Locate the cell with the specified text and output its [x, y] center coordinate. 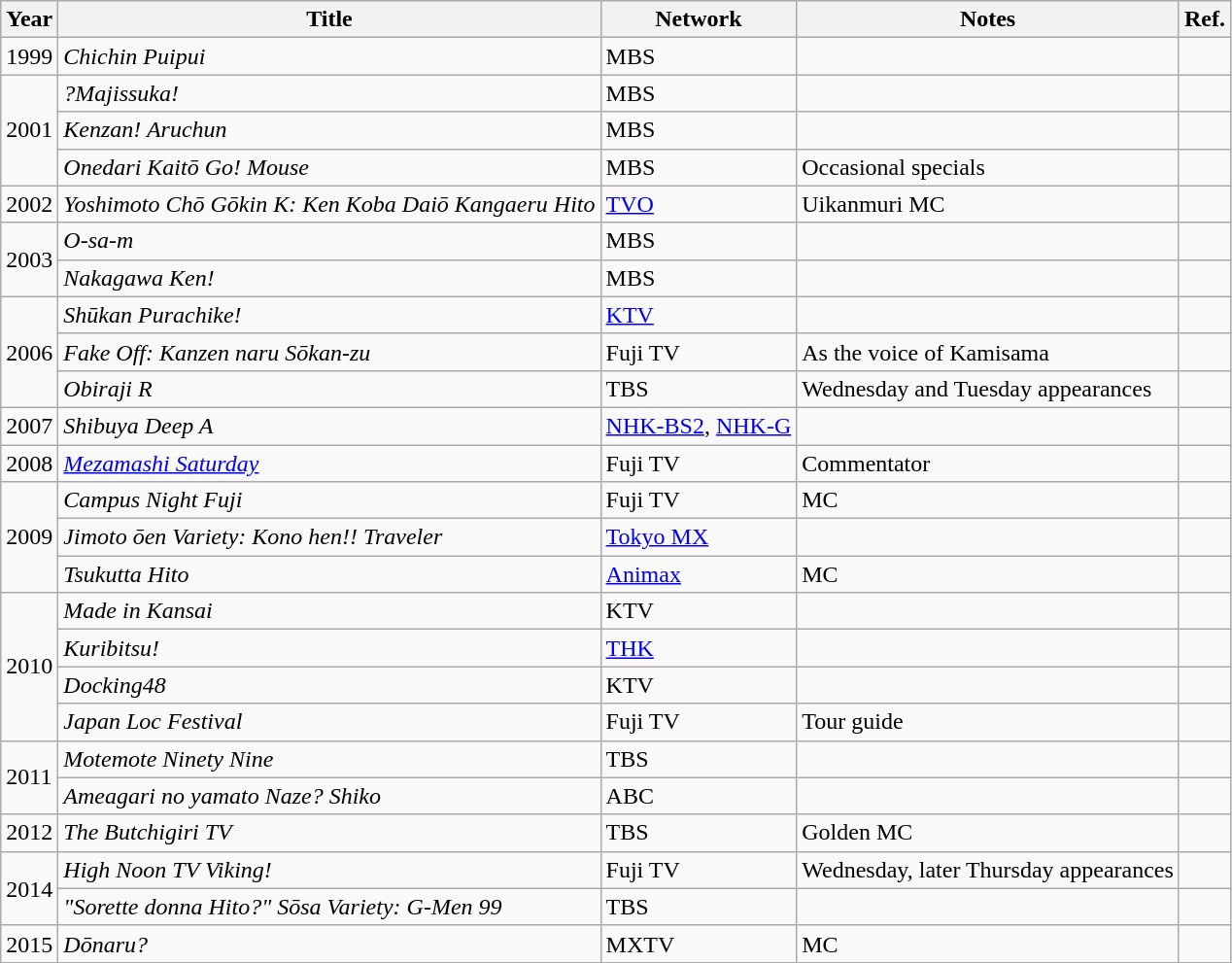
Nakagawa Ken! [329, 278]
Year [29, 19]
"Sorette donna Hito?" Sōsa Variety: G-Men 99 [329, 907]
Ref. [1205, 19]
Kuribitsu! [329, 648]
Obiraji R [329, 389]
2003 [29, 259]
Made in Kansai [329, 611]
ABC [699, 796]
Onedari Kaitō Go! Mouse [329, 167]
2010 [29, 667]
Animax [699, 574]
O-sa-m [329, 241]
Uikanmuri MC [988, 204]
2014 [29, 888]
?Majissuka! [329, 93]
2002 [29, 204]
Dōnaru? [329, 944]
THK [699, 648]
Wednesday, later Thursday appearances [988, 870]
Occasional specials [988, 167]
Title [329, 19]
The Butchigiri TV [329, 833]
Tsukutta Hito [329, 574]
Motemote Ninety Nine [329, 759]
2009 [29, 537]
Shibuya Deep A [329, 426]
Wednesday and Tuesday appearances [988, 389]
High Noon TV Viking! [329, 870]
Network [699, 19]
Jimoto ōen Variety: Kono hen!! Traveler [329, 537]
TVO [699, 204]
Ameagari no yamato Naze? Shiko [329, 796]
2011 [29, 777]
Tokyo MX [699, 537]
Commentator [988, 464]
1999 [29, 56]
As the voice of Kamisama [988, 352]
Fake Off: Kanzen naru Sōkan-zu [329, 352]
2006 [29, 352]
2001 [29, 130]
2007 [29, 426]
Tour guide [988, 722]
2008 [29, 464]
NHK-BS2, NHK-G [699, 426]
MXTV [699, 944]
Docking48 [329, 685]
Yoshimoto Chō Gōkin K: Ken Koba Daiō Kangaeru Hito [329, 204]
Chichin Puipui [329, 56]
Japan Loc Festival [329, 722]
Notes [988, 19]
Shūkan Purachike! [329, 315]
Kenzan! Aruchun [329, 130]
Mezamashi Saturday [329, 464]
2012 [29, 833]
Golden MC [988, 833]
Campus Night Fuji [329, 500]
2015 [29, 944]
